Output the (X, Y) coordinate of the center of the cell containing the given text.  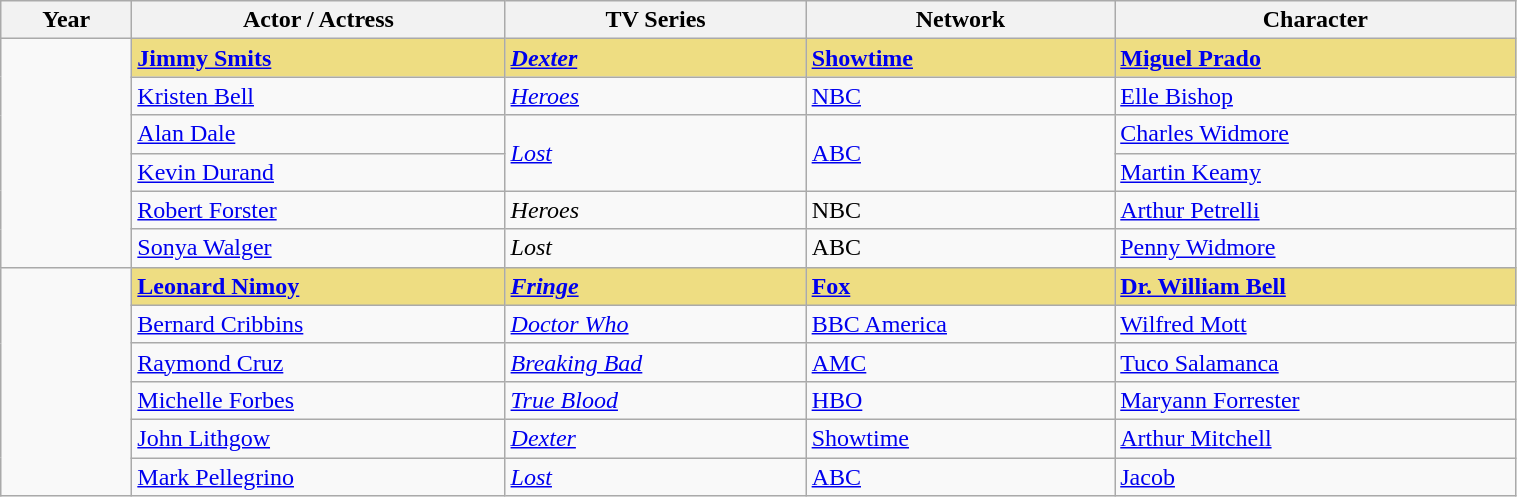
Wilfred Mott (1316, 324)
Actor / Actress (318, 20)
Kristen Bell (318, 96)
Kevin Durand (318, 172)
Jacob (1316, 477)
Michelle Forbes (318, 400)
Network (960, 20)
Character (1316, 20)
HBO (960, 400)
Sonya Walger (318, 248)
John Lithgow (318, 438)
Alan Dale (318, 134)
Maryann Forrester (1316, 400)
Dr. William Bell (1316, 286)
Fringe (656, 286)
Doctor Who (656, 324)
BBC America (960, 324)
Tuco Salamanca (1316, 362)
Charles Widmore (1316, 134)
Leonard Nimoy (318, 286)
Robert Forster (318, 210)
Elle Bishop (1316, 96)
Arthur Petrelli (1316, 210)
Martin Keamy (1316, 172)
Arthur Mitchell (1316, 438)
Mark Pellegrino (318, 477)
True Blood (656, 400)
Year (66, 20)
Fox (960, 286)
AMC (960, 362)
Breaking Bad (656, 362)
Penny Widmore (1316, 248)
Jimmy Smits (318, 58)
Miguel Prado (1316, 58)
Raymond Cruz (318, 362)
TV Series (656, 20)
Bernard Cribbins (318, 324)
